Pinpoint the cell where the given text exists, returning its [x, y] midpoint coordinate. 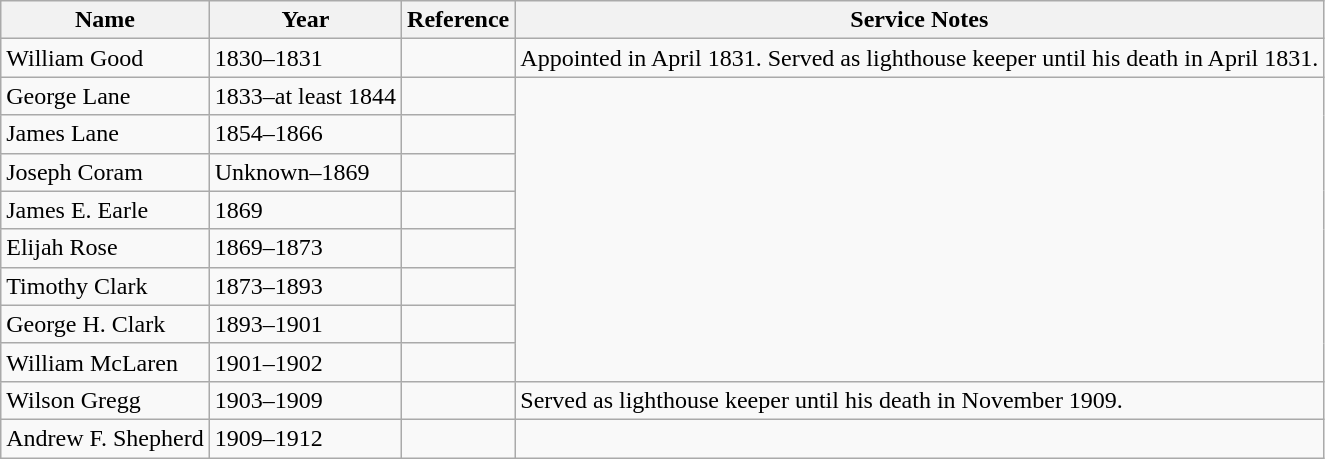
George H. Clark [105, 324]
1909–1912 [305, 438]
1854–1866 [305, 134]
Appointed in April 1831. Served as lighthouse keeper until his death in April 1831. [920, 58]
James E. Earle [105, 210]
James Lane [105, 134]
Joseph Coram [105, 172]
1873–1893 [305, 286]
Andrew F. Shepherd [105, 438]
Timothy Clark [105, 286]
1833–at least 1844 [305, 96]
1901–1902 [305, 362]
Wilson Gregg [105, 400]
1893–1901 [305, 324]
Reference [458, 20]
George Lane [105, 96]
Elijah Rose [105, 248]
William McLaren [105, 362]
1830–1831 [305, 58]
William Good [105, 58]
1869 [305, 210]
Served as lighthouse keeper until his death in November 1909. [920, 400]
1903–1909 [305, 400]
Unknown–1869 [305, 172]
Service Notes [920, 20]
Name [105, 20]
Year [305, 20]
1869–1873 [305, 248]
